Return [x, y] of the center of cell containing provided text 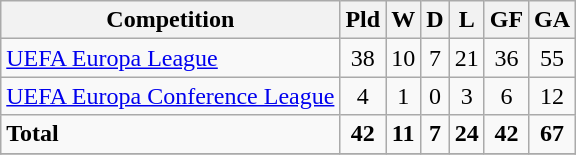
55 [552, 58]
3 [466, 96]
Pld [363, 20]
GA [552, 20]
24 [466, 134]
L [466, 20]
4 [363, 96]
Total [170, 134]
10 [404, 58]
11 [404, 134]
67 [552, 134]
38 [363, 58]
D [435, 20]
6 [506, 96]
0 [435, 96]
UEFA Europa Conference League [170, 96]
W [404, 20]
21 [466, 58]
GF [506, 20]
36 [506, 58]
Competition [170, 20]
12 [552, 96]
1 [404, 96]
UEFA Europa League [170, 58]
